Return [x, y] of the center of cell containing provided text 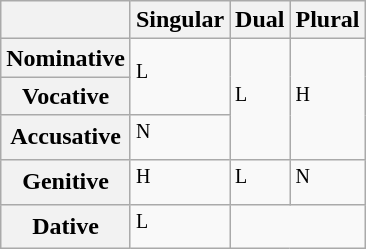
Genitive [66, 182]
Plural [328, 20]
Vocative [66, 96]
Singular [180, 20]
Dual [260, 20]
Accusative [66, 138]
Dative [66, 226]
Nominative [66, 58]
